Provide the (X, Y) coordinate of the cell's center where the given text is located.  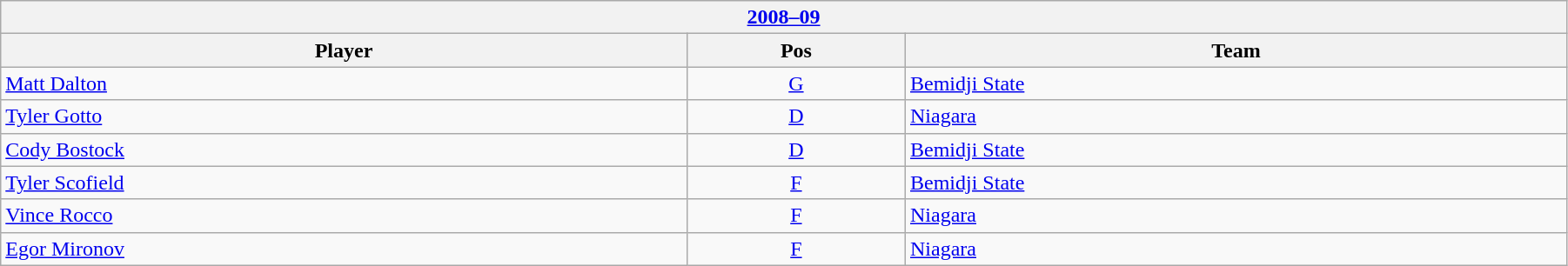
Cody Bostock (345, 150)
2008–09 (784, 17)
Egor Mironov (345, 249)
Matt Dalton (345, 83)
Tyler Gotto (345, 116)
G (795, 83)
Player (345, 50)
Tyler Scofield (345, 183)
Team (1236, 50)
Pos (795, 50)
Vince Rocco (345, 216)
